Find where the given text appears and provide that cell's center as [x, y] coordinate. 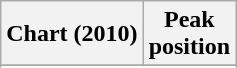
Peakposition [189, 34]
Chart (2010) [72, 34]
